Scan for the cell matching the given text and deliver its (x, y) coordinate at center. 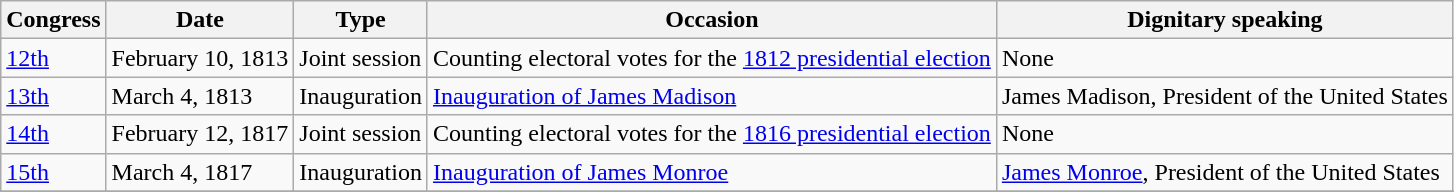
March 4, 1813 (200, 96)
James Madison, President of the United States (1224, 96)
Counting electoral votes for the 1816 presidential election (712, 134)
Counting electoral votes for the 1812 presidential election (712, 58)
Occasion (712, 20)
Date (200, 20)
15th (54, 172)
February 12, 1817 (200, 134)
12th (54, 58)
Dignitary speaking (1224, 20)
March 4, 1817 (200, 172)
Inauguration of James Monroe (712, 172)
James Monroe, President of the United States (1224, 172)
Type (361, 20)
13th (54, 96)
Congress (54, 20)
Inauguration of James Madison (712, 96)
February 10, 1813 (200, 58)
14th (54, 134)
